From the cell containing the given text, extract its center point as (X, Y) coordinate. 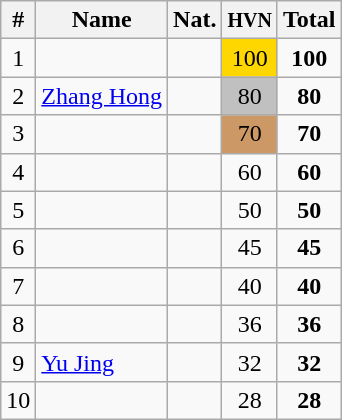
1 (18, 58)
2 (18, 96)
6 (18, 248)
5 (18, 210)
Total (309, 20)
Zhang Hong (102, 96)
9 (18, 362)
4 (18, 172)
7 (18, 286)
HVN (250, 20)
Yu Jing (102, 362)
3 (18, 134)
Name (102, 20)
8 (18, 324)
10 (18, 400)
Nat. (195, 20)
# (18, 20)
